Capture the cell that displays the provided text and extract its [X, Y] central coordinate. 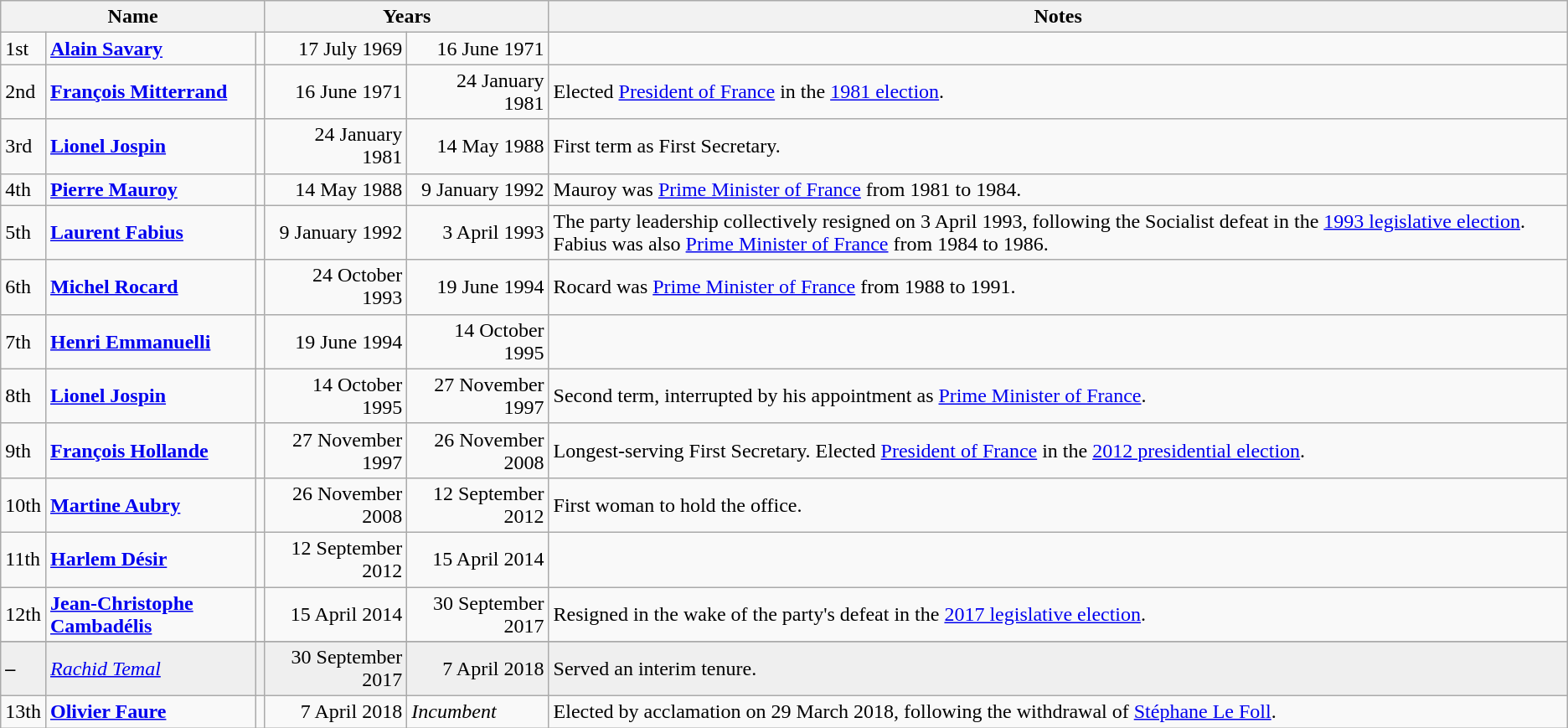
11th [23, 560]
Rocard was Prime Minister of France from 1988 to 1991. [1058, 287]
13th [23, 712]
3rd [23, 146]
7th [23, 342]
17 July 1969 [335, 49]
Incumbent [477, 712]
First term as First Secretary. [1058, 146]
Longest-serving First Secretary. Elected President of France in the 2012 presidential election. [1058, 451]
Michel Rocard [151, 287]
8th [23, 395]
1st [23, 49]
12th [23, 613]
24 October 1993 [335, 287]
Years [407, 17]
Alain Savary [151, 49]
Mauroy was Prime Minister of France from 1981 to 1984. [1058, 189]
Name [133, 17]
François Hollande [151, 451]
2nd [23, 92]
François Mitterrand [151, 92]
– [23, 669]
Jean-Christophe Cambadélis [151, 613]
Served an interim tenure. [1058, 669]
Resigned in the wake of the party's defeat in the 2017 legislative election. [1058, 613]
Olivier Faure [151, 712]
Martine Aubry [151, 504]
Elected by acclamation on 29 March 2018, following the withdrawal of Stéphane Le Foll. [1058, 712]
10th [23, 504]
First woman to hold the office. [1058, 504]
4th [23, 189]
Pierre Mauroy [151, 189]
3 April 1993 [477, 233]
9th [23, 451]
Laurent Fabius [151, 233]
Henri Emmanuelli [151, 342]
Second term, interrupted by his appointment as Prime Minister of France. [1058, 395]
Harlem Désir [151, 560]
Rachid Temal [151, 669]
5th [23, 233]
Elected President of France in the 1981 election. [1058, 92]
6th [23, 287]
Notes [1058, 17]
